Identify which cell holds the provided text, then report its (X, Y) central coordinate. 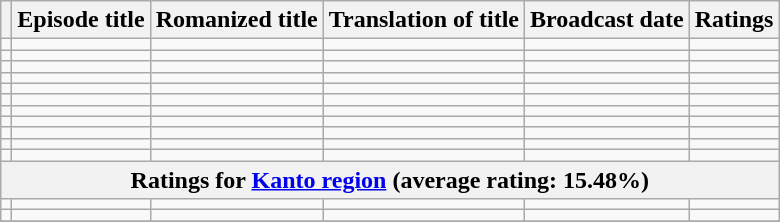
Romanized title (236, 20)
Episode title (81, 20)
Translation of title (424, 20)
Ratings for Kanto region (average rating: 15.48%) (390, 179)
Broadcast date (608, 20)
Ratings (734, 20)
